Provide the [X, Y] coordinate of the cell's center where the given text is located.  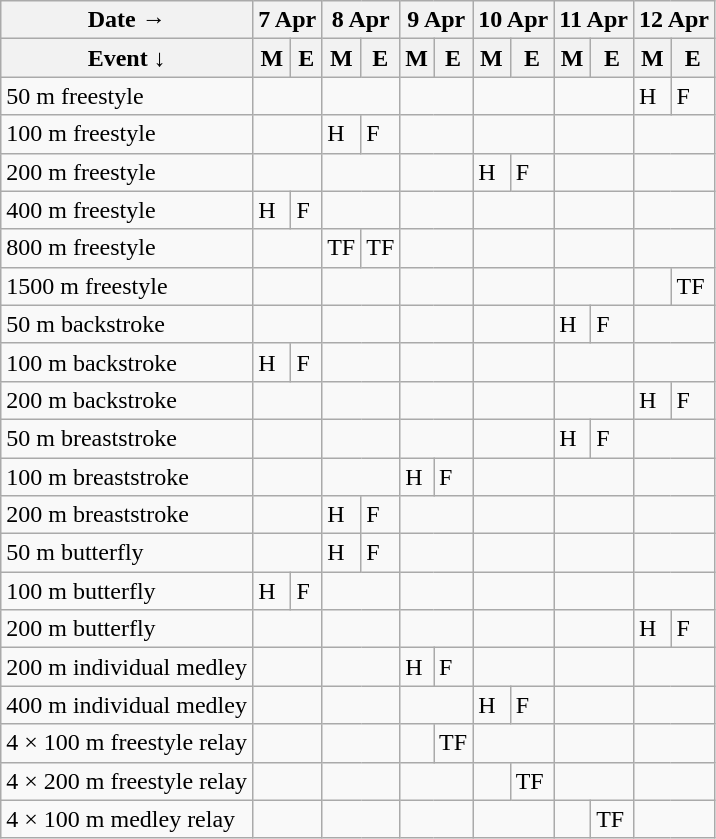
400 m individual medley [127, 705]
4 × 100 m medley relay [127, 819]
Event ↓ [127, 58]
8 Apr [361, 20]
200 m individual medley [127, 667]
1500 m freestyle [127, 286]
11 Apr [594, 20]
9 Apr [436, 20]
50 m butterfly [127, 553]
50 m backstroke [127, 324]
800 m freestyle [127, 248]
4 × 100 m freestyle relay [127, 743]
4 × 200 m freestyle relay [127, 781]
50 m breaststroke [127, 438]
200 m butterfly [127, 629]
50 m freestyle [127, 96]
200 m freestyle [127, 172]
7 Apr [288, 20]
100 m backstroke [127, 362]
Date → [127, 20]
200 m breaststroke [127, 515]
100 m breaststroke [127, 477]
100 m freestyle [127, 134]
200 m backstroke [127, 400]
100 m butterfly [127, 591]
400 m freestyle [127, 210]
12 Apr [674, 20]
10 Apr [514, 20]
